Capture the cell that displays the provided text and extract its (x, y) central coordinate. 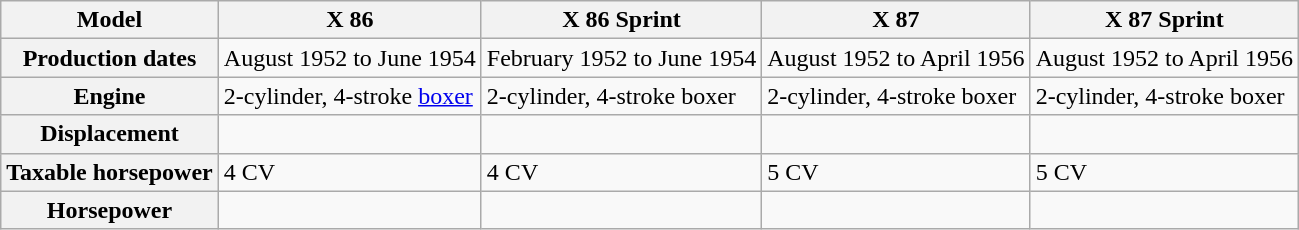
X 87 (896, 20)
August 1952 to June 1954 (350, 58)
Engine (110, 96)
Production dates (110, 58)
X 87 Sprint (1164, 20)
X 86 Sprint (621, 20)
February 1952 to June 1954 (621, 58)
X 86 (350, 20)
Taxable horsepower (110, 172)
Displacement (110, 134)
Horsepower (110, 210)
Model (110, 20)
